Scan for the cell matching the given text and deliver its (x, y) coordinate at center. 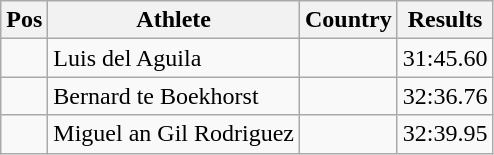
Athlete (174, 20)
Miguel an Gil Rodriguez (174, 134)
32:36.76 (445, 96)
32:39.95 (445, 134)
Bernard te Boekhorst (174, 96)
31:45.60 (445, 58)
Country (349, 20)
Luis del Aguila (174, 58)
Pos (24, 20)
Results (445, 20)
